Pinpoint the cell where the given text exists, returning its [x, y] midpoint coordinate. 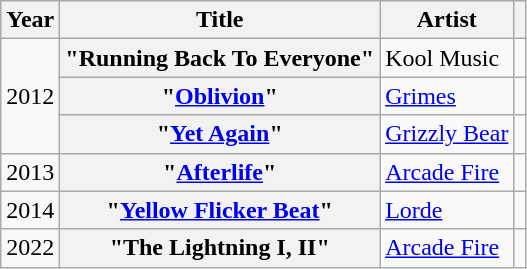
"The Lightning I, II" [220, 248]
"Afterlife" [220, 172]
Lorde [447, 210]
2022 [30, 248]
"Oblivion" [220, 96]
"Yet Again" [220, 134]
2014 [30, 210]
Grimes [447, 96]
Artist [447, 20]
Kool Music [447, 58]
Title [220, 20]
Year [30, 20]
2013 [30, 172]
"Yellow Flicker Beat" [220, 210]
Grizzly Bear [447, 134]
"Running Back To Everyone" [220, 58]
2012 [30, 96]
